Search for the cell housing the specified text and yield its [x, y] center coordinate. 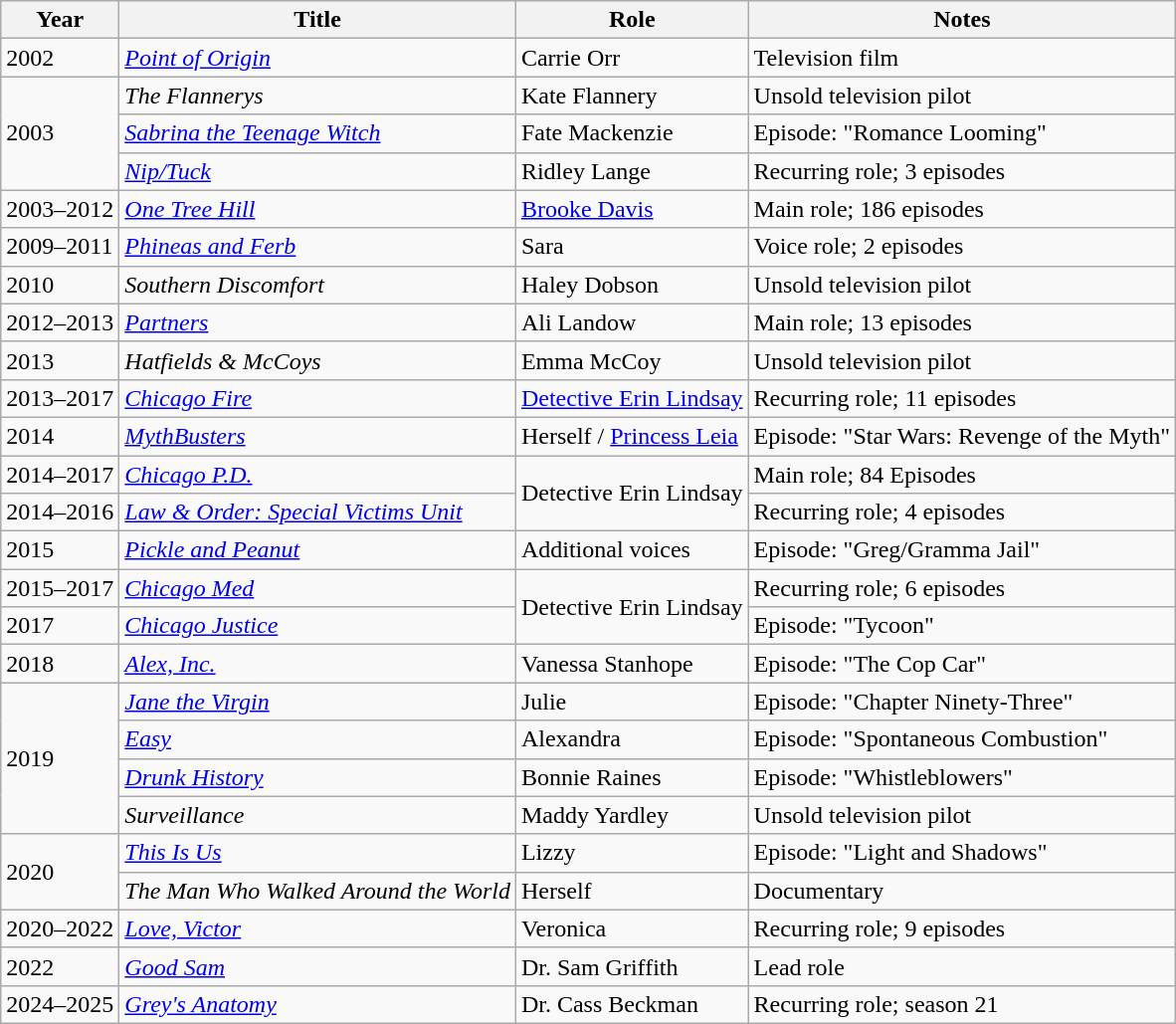
Vanessa Stanhope [632, 664]
Haley Dobson [632, 285]
2017 [60, 626]
One Tree Hill [318, 209]
Sara [632, 247]
Easy [318, 739]
Recurring role; season 21 [962, 1004]
Love, Victor [318, 928]
Notes [962, 20]
Maddy Yardley [632, 815]
2018 [60, 664]
Year [60, 20]
Episode: "Chapter Ninety-Three" [962, 702]
Julie [632, 702]
Chicago P.D. [318, 475]
Recurring role; 3 episodes [962, 171]
Sabrina the Teenage Witch [318, 133]
2012–2013 [60, 322]
2020 [60, 872]
2024–2025 [60, 1004]
Voice role; 2 episodes [962, 247]
Role [632, 20]
Dr. Cass Beckman [632, 1004]
2003–2012 [60, 209]
Phineas and Ferb [318, 247]
2013–2017 [60, 398]
Bonnie Raines [632, 777]
This Is Us [318, 853]
Ridley Lange [632, 171]
Emma McCoy [632, 360]
2014 [60, 436]
2014–2016 [60, 512]
2020–2022 [60, 928]
Veronica [632, 928]
The Flannerys [318, 96]
MythBusters [318, 436]
Episode: "Spontaneous Combustion" [962, 739]
2022 [60, 966]
Recurring role; 11 episodes [962, 398]
2014–2017 [60, 475]
2010 [60, 285]
Documentary [962, 891]
Good Sam [318, 966]
Recurring role; 6 episodes [962, 588]
Episode: "The Cop Car" [962, 664]
Point of Origin [318, 58]
Herself [632, 891]
Lead role [962, 966]
Television film [962, 58]
Dr. Sam Griffith [632, 966]
Episode: "Tycoon" [962, 626]
Nip/Tuck [318, 171]
Pickle and Peanut [318, 550]
Brooke Davis [632, 209]
Episode: "Light and Shadows" [962, 853]
2002 [60, 58]
2015–2017 [60, 588]
Main role; 186 episodes [962, 209]
2015 [60, 550]
Jane the Virgin [318, 702]
2009–2011 [60, 247]
Episode: "Whistleblowers" [962, 777]
Carrie Orr [632, 58]
Ali Landow [632, 322]
Law & Order: Special Victims Unit [318, 512]
The Man Who Walked Around the World [318, 891]
Chicago Med [318, 588]
Episode: "Greg/Gramma Jail" [962, 550]
2003 [60, 133]
Recurring role; 4 episodes [962, 512]
Kate Flannery [632, 96]
Southern Discomfort [318, 285]
Episode: "Star Wars: Revenge of the Myth" [962, 436]
Main role; 84 Episodes [962, 475]
Main role; 13 episodes [962, 322]
Hatfields & McCoys [318, 360]
Chicago Justice [318, 626]
Alex, Inc. [318, 664]
Herself / Princess Leia [632, 436]
Recurring role; 9 episodes [962, 928]
2019 [60, 758]
Fate Mackenzie [632, 133]
Grey's Anatomy [318, 1004]
Title [318, 20]
Lizzy [632, 853]
Alexandra [632, 739]
Drunk History [318, 777]
Episode: "Romance Looming" [962, 133]
Chicago Fire [318, 398]
Partners [318, 322]
2013 [60, 360]
Surveillance [318, 815]
Additional voices [632, 550]
